Scan for the cell matching the given text and deliver its (X, Y) coordinate at center. 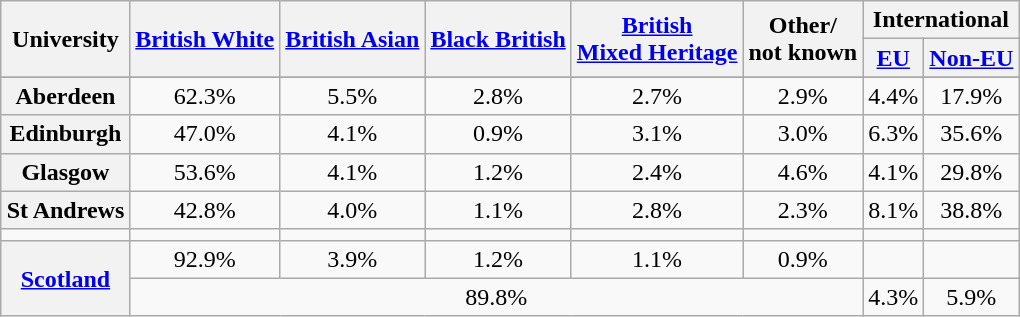
29.8% (972, 172)
Edinburgh (66, 134)
2.4% (657, 172)
2.9% (803, 96)
3.1% (657, 134)
3.0% (803, 134)
5.5% (352, 96)
Non-EU (972, 58)
38.8% (972, 210)
35.6% (972, 134)
62.3% (205, 96)
University (66, 39)
8.1% (894, 210)
89.8% (496, 297)
British Mixed Heritage (657, 39)
3.9% (352, 259)
4.6% (803, 172)
Black British (498, 39)
2.3% (803, 210)
4.4% (894, 96)
17.9% (972, 96)
Glasgow (66, 172)
92.9% (205, 259)
St Andrews (66, 210)
EU (894, 58)
Aberdeen (66, 96)
53.6% (205, 172)
5.9% (972, 297)
42.8% (205, 210)
Scotland (66, 278)
2.7% (657, 96)
4.0% (352, 210)
International (941, 20)
British White (205, 39)
47.0% (205, 134)
6.3% (894, 134)
4.3% (894, 297)
British Asian (352, 39)
Other/not known (803, 39)
